Return [X, Y] of the center of cell containing provided text 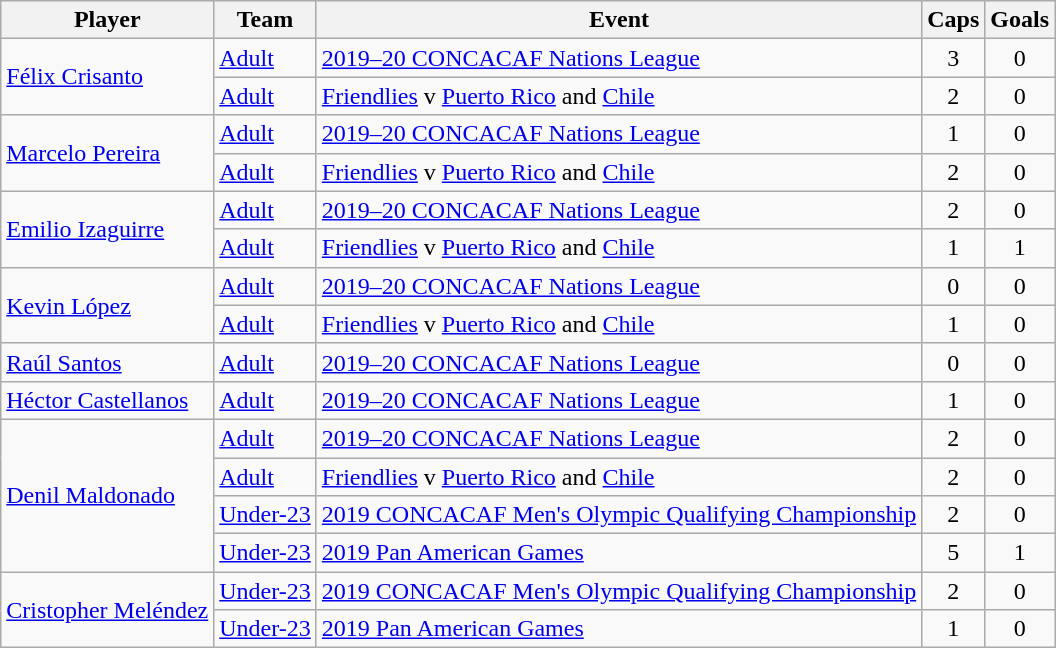
Emilio Izaguirre [108, 229]
3 [954, 58]
Félix Crisanto [108, 77]
Event [618, 20]
Raúl Santos [108, 362]
5 [954, 553]
Team [266, 20]
Kevin López [108, 305]
Denil Maldonado [108, 495]
Marcelo Pereira [108, 153]
Player [108, 20]
Caps [954, 20]
Cristopher Meléndez [108, 610]
Goals [1020, 20]
Héctor Castellanos [108, 400]
